Capture the cell that displays the provided text and extract its [x, y] central coordinate. 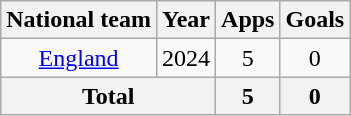
England [79, 58]
Goals [315, 20]
Total [108, 96]
Year [186, 20]
Apps [248, 20]
2024 [186, 58]
National team [79, 20]
